Pinpoint the cell where the given text exists, returning its (X, Y) midpoint coordinate. 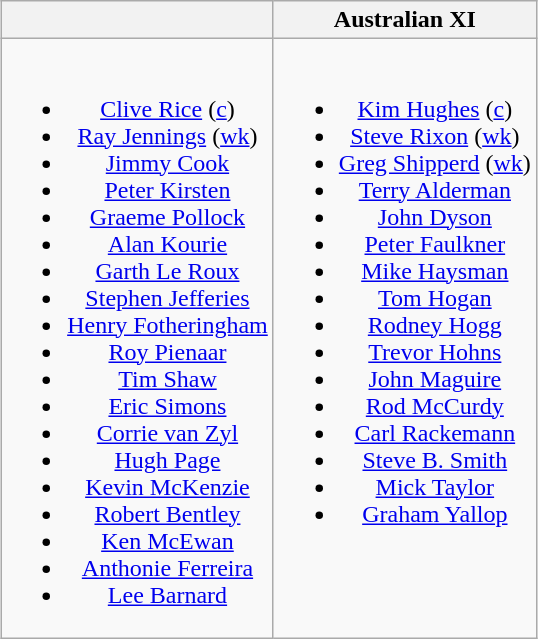
Australian XI (404, 20)
